Identify which cell holds the provided text, then report its [X, Y] central coordinate. 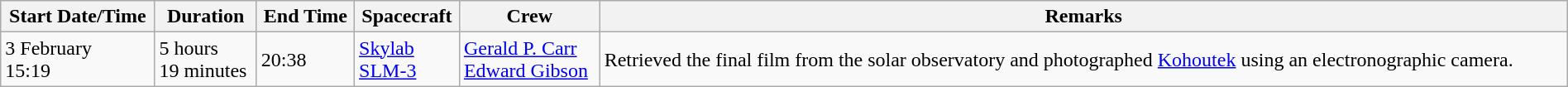
End Time [305, 17]
Gerald P. CarrEdward Gibson [529, 60]
Retrieved the final film from the solar observatory and photographed Kohoutek using an electronographic camera. [1083, 60]
Remarks [1083, 17]
5 hours19 minutes [205, 60]
SkylabSLM-3 [407, 60]
Crew [529, 17]
20:38 [305, 60]
3 February15:19 [78, 60]
Duration [205, 17]
Start Date/Time [78, 17]
Spacecraft [407, 17]
